Search for the cell housing the specified text and yield its [X, Y] center coordinate. 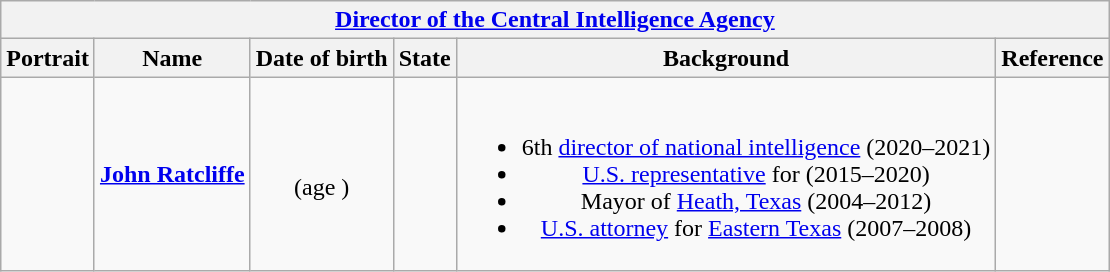
Date of birth [322, 58]
Reference [1052, 58]
Background [726, 58]
(age ) [322, 174]
John Ratcliffe [172, 174]
Name [172, 58]
Portrait [48, 58]
State [424, 58]
Director of the Central Intelligence Agency [555, 20]
